Pinpoint the cell where the given text exists, returning its [x, y] midpoint coordinate. 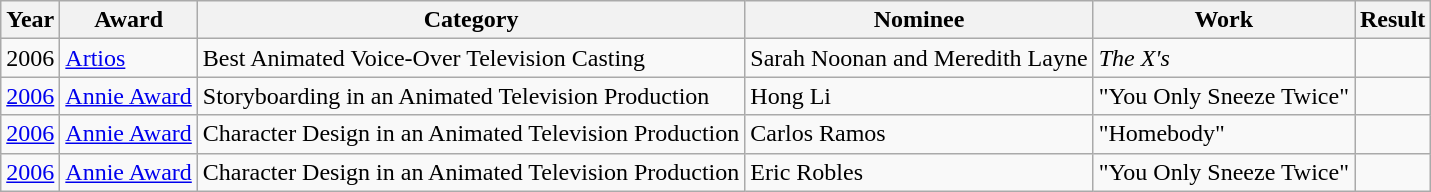
Artios [129, 58]
Storyboarding in an Animated Television Production [471, 96]
The X's [1224, 58]
Hong Li [919, 96]
Sarah Noonan and Meredith Layne [919, 58]
Award [129, 20]
Result [1392, 20]
Category [471, 20]
Work [1224, 20]
Nominee [919, 20]
Carlos Ramos [919, 134]
Best Animated Voice-Over Television Casting [471, 58]
"Homebody" [1224, 134]
Eric Robles [919, 172]
Year [30, 20]
